Locate the cell with the specified text and output its [X, Y] center coordinate. 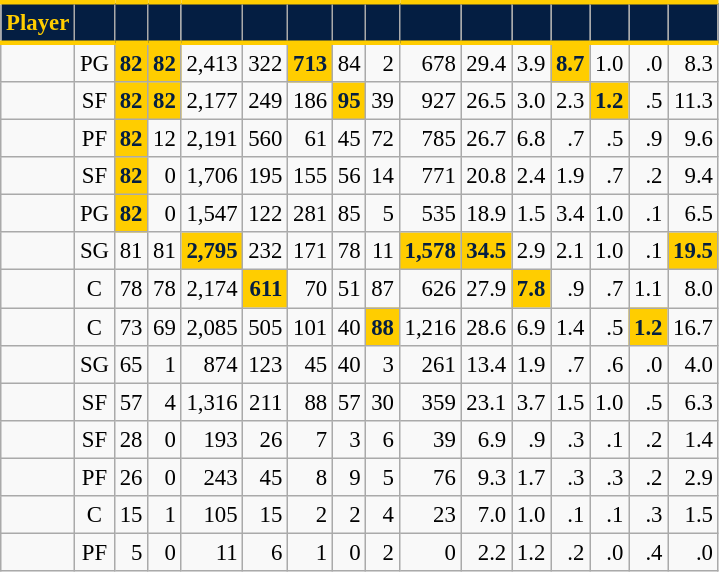
713 [310, 62]
1.7 [532, 477]
51 [348, 289]
9.6 [693, 139]
70 [310, 289]
26.7 [486, 139]
195 [266, 176]
1.1 [648, 289]
611 [266, 289]
927 [430, 101]
322 [266, 62]
26.5 [486, 101]
72 [382, 139]
7.8 [532, 289]
27.9 [486, 289]
85 [348, 214]
249 [266, 101]
2,191 [212, 139]
28.6 [486, 327]
84 [348, 62]
9.4 [693, 176]
28 [130, 439]
8.0 [693, 289]
7 [310, 439]
73 [130, 327]
.6 [610, 364]
11.3 [693, 101]
8.3 [693, 62]
95 [348, 101]
14 [382, 176]
16.7 [693, 327]
211 [266, 402]
874 [212, 364]
61 [310, 139]
6.3 [693, 402]
105 [212, 515]
8 [310, 477]
9.3 [486, 477]
6.5 [693, 214]
.4 [648, 552]
19.5 [693, 251]
29.4 [486, 62]
6.8 [532, 139]
56 [348, 176]
1,216 [430, 327]
23.1 [486, 402]
535 [430, 214]
771 [430, 176]
3.9 [532, 62]
65 [130, 364]
123 [266, 364]
12 [164, 139]
560 [266, 139]
1,578 [430, 251]
30 [382, 402]
678 [430, 62]
3.7 [532, 402]
1,316 [212, 402]
2.4 [532, 176]
76 [430, 477]
281 [310, 214]
2,413 [212, 62]
Player [38, 22]
2.2 [486, 552]
232 [266, 251]
2,795 [212, 251]
2,177 [212, 101]
626 [430, 289]
13.4 [486, 364]
1,706 [212, 176]
18.9 [486, 214]
7.0 [486, 515]
155 [310, 176]
2.3 [570, 101]
23 [430, 515]
505 [266, 327]
20.8 [486, 176]
87 [382, 289]
122 [266, 214]
193 [212, 439]
2.1 [570, 251]
69 [164, 327]
3.0 [532, 101]
2,085 [212, 327]
261 [430, 364]
359 [430, 402]
2,174 [212, 289]
186 [310, 101]
3.4 [570, 214]
1,547 [212, 214]
243 [212, 477]
34.5 [486, 251]
171 [310, 251]
785 [430, 139]
101 [310, 327]
8.7 [570, 62]
9 [348, 477]
4.0 [693, 364]
